Extract the (X, Y) coordinate from the center of the cell holding the provided text.  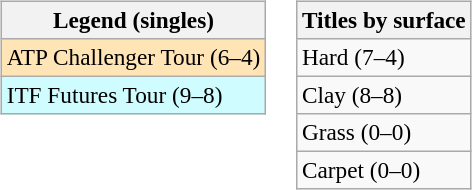
Titles by surface (384, 20)
Hard (7–4) (384, 57)
Grass (0–0) (384, 133)
Clay (8–8) (384, 95)
Legend (singles) (133, 20)
Carpet (0–0) (384, 171)
ITF Futures Tour (9–8) (133, 95)
ATP Challenger Tour (6–4) (133, 57)
